Return (X, Y) of the center of cell containing provided text 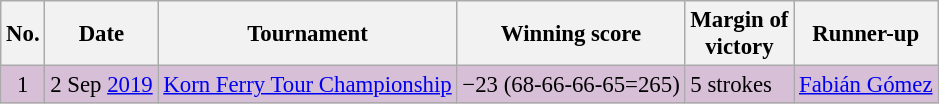
1 (23, 85)
Date (102, 34)
Winning score (571, 34)
Korn Ferry Tour Championship (308, 85)
2 Sep 2019 (102, 85)
−23 (68-66-66-65=265) (571, 85)
Runner-up (866, 34)
Tournament (308, 34)
Fabián Gómez (866, 85)
Margin ofvictory (740, 34)
5 strokes (740, 85)
No. (23, 34)
